For the text-containing cell, return its midpoint in [X, Y] coordinate format. 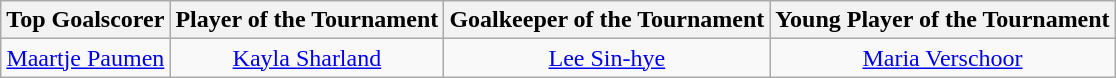
Lee Sin-hye [607, 58]
Goalkeeper of the Tournament [607, 20]
Maartje Paumen [86, 58]
Kayla Sharland [307, 58]
Top Goalscorer [86, 20]
Maria Verschoor [942, 58]
Player of the Tournament [307, 20]
Young Player of the Tournament [942, 20]
